Extract the [X, Y] coordinate from the center of the cell holding the provided text.  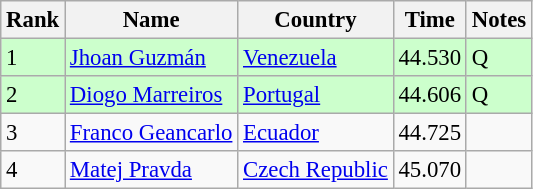
44.530 [430, 58]
Portugal [316, 95]
Ecuador [316, 133]
Notes [498, 20]
Czech Republic [316, 170]
Time [430, 20]
Diogo Marreiros [152, 95]
Venezuela [316, 58]
2 [33, 95]
44.606 [430, 95]
Jhoan Guzmán [152, 58]
45.070 [430, 170]
44.725 [430, 133]
Name [152, 20]
3 [33, 133]
Franco Geancarlo [152, 133]
Rank [33, 20]
Matej Pravda [152, 170]
4 [33, 170]
1 [33, 58]
Country [316, 20]
